Search for the cell housing the specified text and yield its [X, Y] center coordinate. 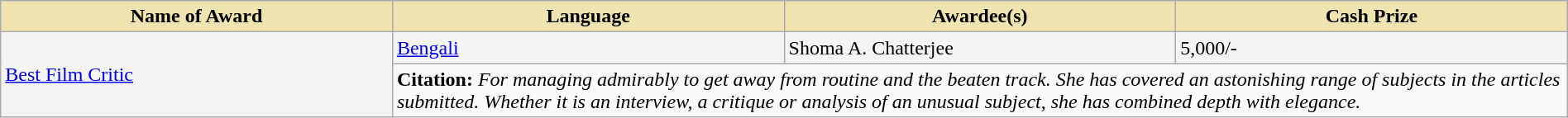
Bengali [588, 48]
Cash Prize [1372, 17]
Shoma A. Chatterjee [980, 48]
Name of Award [197, 17]
Language [588, 17]
Awardee(s) [980, 17]
Best Film Critic [197, 74]
5,000/- [1372, 48]
